Scan for the cell matching the given text and deliver its (X, Y) coordinate at center. 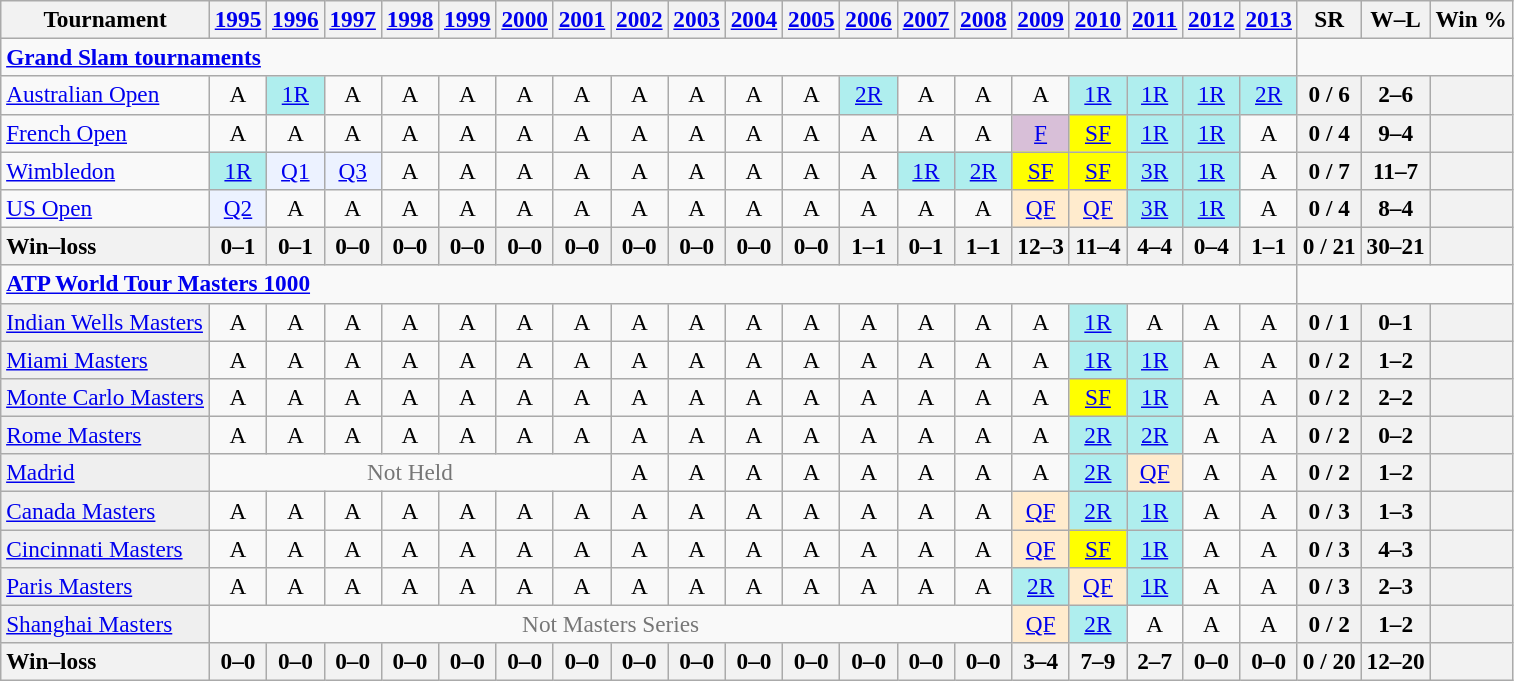
4–4 (1155, 246)
8–4 (1396, 208)
2009 (1040, 19)
Madrid (106, 473)
1999 (468, 19)
2013 (1268, 19)
2006 (868, 19)
2–7 (1155, 662)
Monte Carlo Masters (106, 397)
Q3 (352, 170)
2000 (524, 19)
2008 (984, 19)
Rome Masters (106, 435)
Not Masters Series (610, 624)
1995 (238, 19)
12–20 (1396, 662)
Not Held (410, 473)
1998 (410, 19)
ATP World Tour Masters 1000 (650, 284)
2–2 (1396, 397)
US Open (106, 208)
2005 (812, 19)
Indian Wells Masters (106, 322)
2003 (696, 19)
0 / 7 (1329, 170)
Wimbledon (106, 170)
F (1040, 133)
4–3 (1396, 548)
1996 (296, 19)
0–4 (1212, 246)
2004 (754, 19)
3–4 (1040, 662)
12–3 (1040, 246)
Q2 (238, 208)
Paris Masters (106, 586)
30–21 (1396, 246)
0–2 (1396, 435)
2–6 (1396, 95)
Win % (1471, 19)
7–9 (1098, 662)
0 / 20 (1329, 662)
2–3 (1396, 586)
0 / 1 (1329, 322)
Q1 (296, 170)
Cincinnati Masters (106, 548)
2010 (1098, 19)
11–7 (1396, 170)
0 / 6 (1329, 95)
Tournament (106, 19)
2002 (640, 19)
Australian Open (106, 95)
Shanghai Masters (106, 624)
0 / 21 (1329, 246)
9–4 (1396, 133)
Miami Masters (106, 359)
SR (1329, 19)
W–L (1396, 19)
1–3 (1396, 510)
2001 (582, 19)
1997 (352, 19)
2011 (1155, 19)
French Open (106, 133)
2012 (1212, 19)
Grand Slam tournaments (650, 57)
11–4 (1098, 246)
2007 (926, 19)
Canada Masters (106, 510)
